Find where the given text appears and provide that cell's center as [x, y] coordinate. 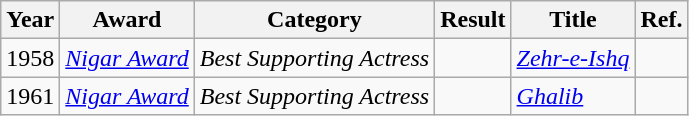
1961 [30, 96]
Ghalib [573, 96]
Category [314, 20]
Title [573, 20]
Zehr-e-Ishq [573, 58]
Ref. [662, 20]
Award [127, 20]
Year [30, 20]
1958 [30, 58]
Result [473, 20]
